For the text-containing cell, return its midpoint in [x, y] coordinate format. 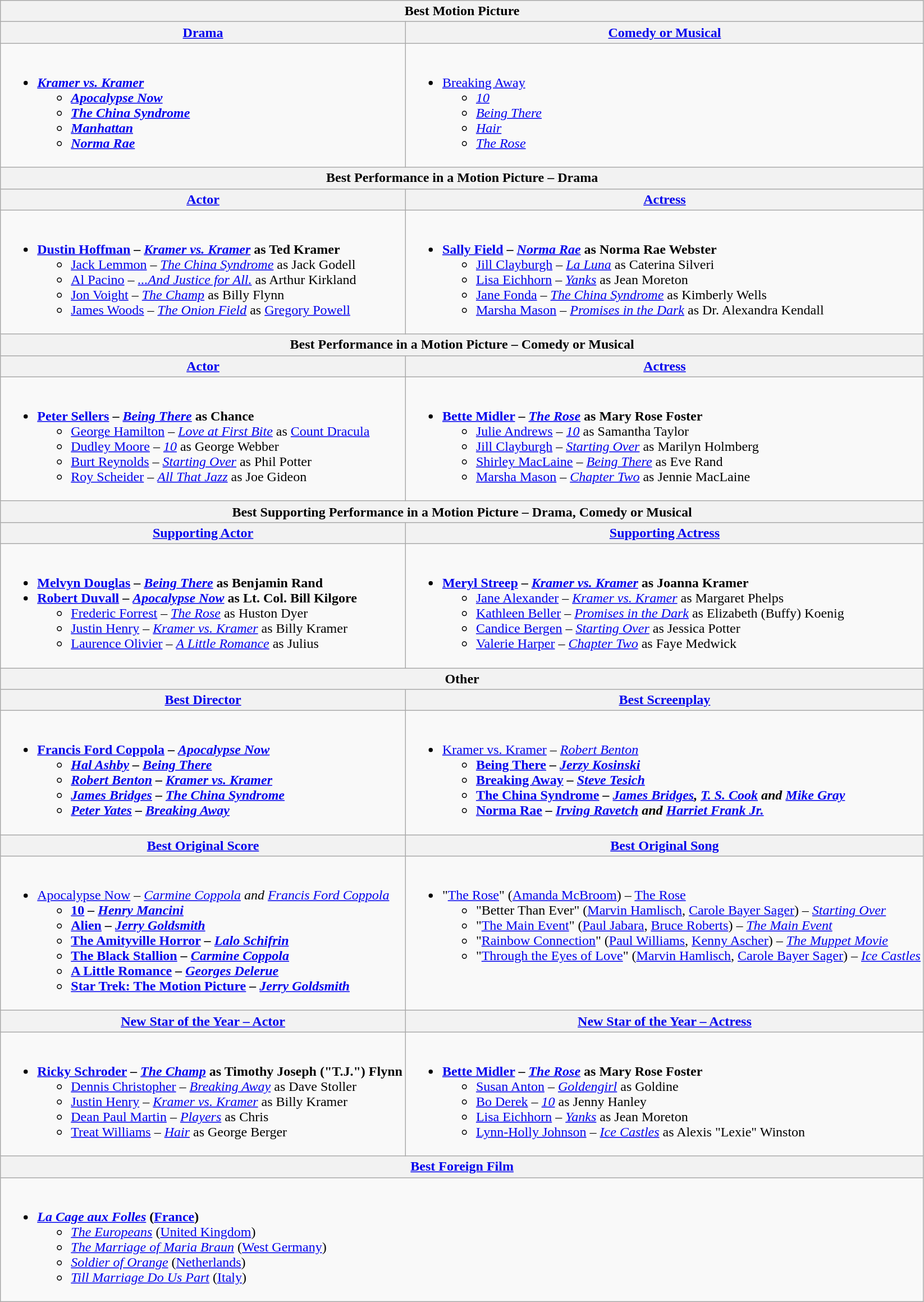
New Star of the Year – Actress [665, 1021]
Breaking Away10Being ThereHairThe Rose [665, 106]
Best Original Song [665, 846]
Comedy or Musical [665, 33]
Best Performance in a Motion Picture – Drama [463, 178]
New Star of the Year – Actor [203, 1021]
Supporting Actor [203, 533]
Best Screenplay [665, 700]
Supporting Actress [665, 533]
Best Director [203, 700]
Other [463, 679]
Best Supporting Performance in a Motion Picture – Drama, Comedy or Musical [463, 511]
Kramer vs. KramerApocalypse NowThe China SyndromeManhattanNorma Rae [203, 106]
Best Motion Picture [463, 11]
Best Foreign Film [463, 1167]
Best Performance in a Motion Picture – Comedy or Musical [463, 345]
Drama [203, 33]
Best Original Score [203, 846]
